Find where the given text appears and provide that cell's center as [x, y] coordinate. 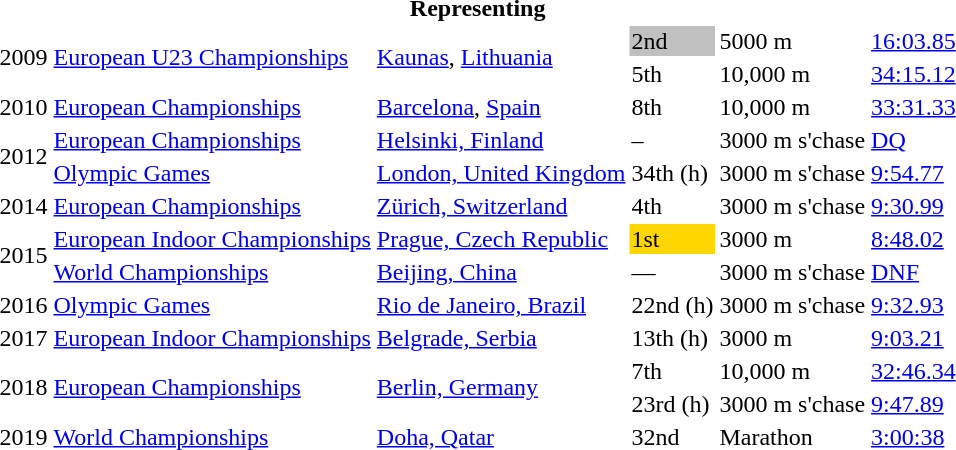
Zürich, Switzerland [501, 206]
Kaunas, Lithuania [501, 58]
1st [672, 239]
London, United Kingdom [501, 173]
Prague, Czech Republic [501, 239]
Beijing, China [501, 272]
2nd [672, 41]
Berlin, Germany [501, 388]
World Championships [212, 272]
8th [672, 107]
5th [672, 74]
Barcelona, Spain [501, 107]
13th (h) [672, 338]
Belgrade, Serbia [501, 338]
4th [672, 206]
7th [672, 371]
34th (h) [672, 173]
European U23 Championships [212, 58]
Helsinki, Finland [501, 140]
22nd (h) [672, 305]
23rd (h) [672, 404]
— [672, 272]
Rio de Janeiro, Brazil [501, 305]
– [672, 140]
5000 m [792, 41]
